From the cell containing the given text, extract its center point as [x, y] coordinate. 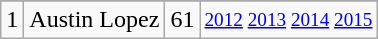
Austin Lopez [94, 20]
2012 2013 2014 2015 [288, 20]
61 [182, 20]
1 [12, 20]
